Output the (X, Y) coordinate of the center of the cell containing the given text.  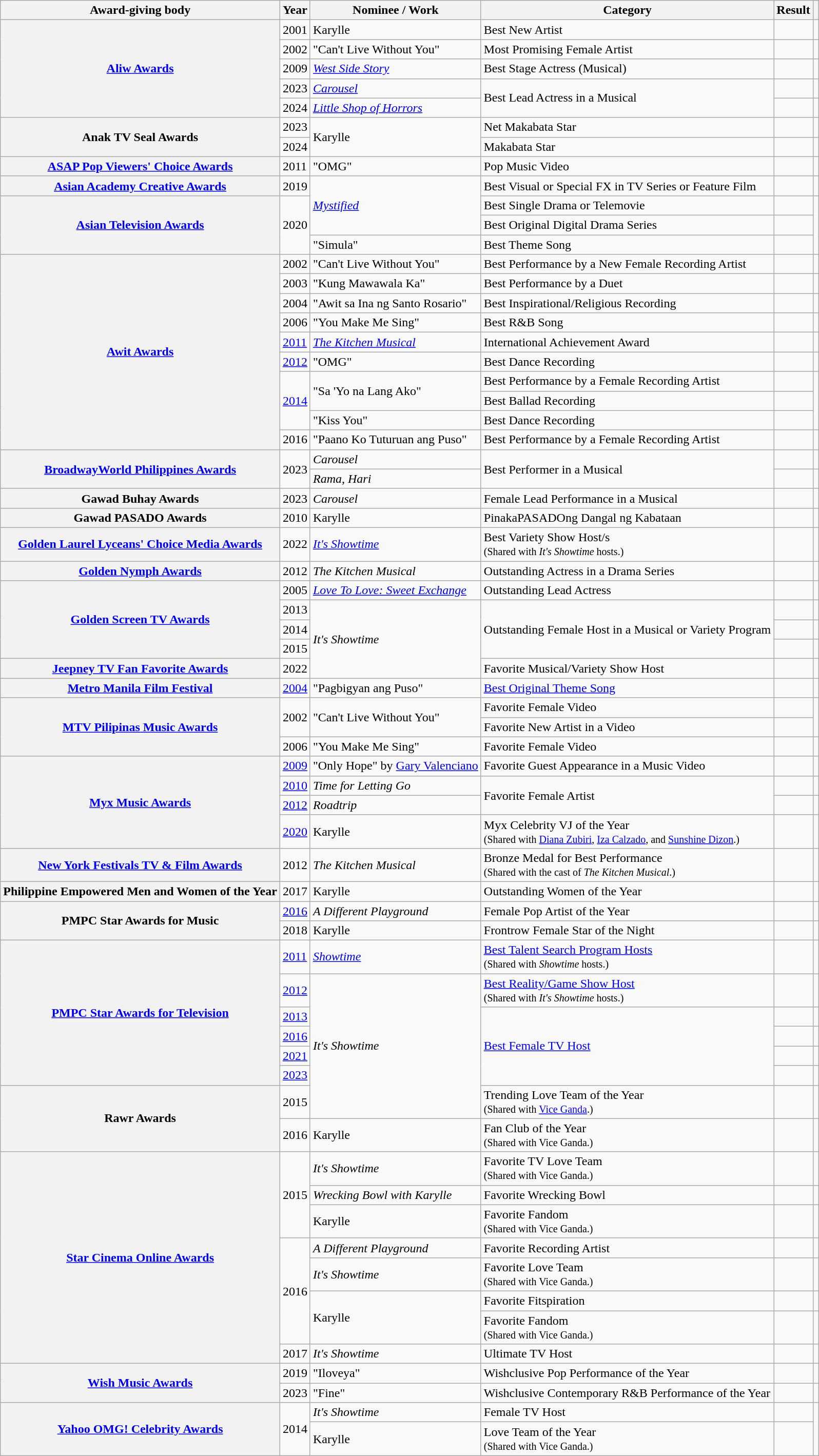
Best Performer in a Musical (627, 469)
Aliw Awards (141, 69)
2018 (295, 931)
Ultimate TV Host (627, 1354)
Favorite Love Team (Shared with Vice Ganda.) (627, 1274)
2001 (295, 30)
Myx Music Awards (141, 802)
Female Lead Performance in a Musical (627, 498)
Best Stage Actress (Musical) (627, 69)
Favorite Wrecking Bowl (627, 1195)
Love To Love: Sweet Exchange (395, 591)
Love Team of the Year (Shared with Vice Ganda.) (627, 1439)
BroadwayWorld Philippines Awards (141, 469)
Asian Academy Creative Awards (141, 186)
Star Cinema Online Awards (141, 1257)
"Only Hope" by Gary Valenciano (395, 766)
Anak TV Seal Awards (141, 137)
Showtime (395, 957)
Bronze Medal for Best Performance (Shared with the cast of The Kitchen Musical.) (627, 865)
International Achievement Award (627, 342)
Outstanding Women of the Year (627, 891)
"Pagbigyan ang Puso" (395, 688)
"Fine" (395, 1393)
Little Shop of Horrors (395, 108)
Best Variety Show Host/s (Shared with It's Showtime hosts.) (627, 544)
New York Festivals TV & Film Awards (141, 865)
Fan Club of the Year (Shared with Vice Ganda.) (627, 1135)
ASAP Pop Viewers' Choice Awards (141, 166)
Best Female TV Host (627, 1046)
Golden Screen TV Awards (141, 620)
2021 (295, 1056)
Gawad Buhay Awards (141, 498)
Female TV Host (627, 1412)
Best Theme Song (627, 245)
Most Promising Female Artist (627, 49)
Yahoo OMG! Celebrity Awards (141, 1429)
Golden Nymph Awards (141, 571)
Favorite Guest Appearance in a Music Video (627, 766)
West Side Story (395, 69)
Favorite TV Love Team (Shared with Vice Ganda.) (627, 1169)
Best Reality/Game Show Host (Shared with It's Showtime hosts.) (627, 990)
Myx Celebrity VJ of the Year (Shared with Diana Zubiri, Iza Calzado, and Sunshine Dizon.) (627, 831)
Wishclusive Pop Performance of the Year (627, 1373)
Best Ballad Recording (627, 401)
Makabata Star (627, 147)
"Kung Mawawala Ka" (395, 284)
MTV Pilipinas Music Awards (141, 727)
Best New Artist (627, 30)
Female Pop Artist of the Year (627, 911)
Favorite Recording Artist (627, 1248)
Time for Letting Go (395, 785)
Nominee / Work (395, 10)
Rawr Awards (141, 1118)
Trending Love Team of the Year (Shared with Vice Ganda.) (627, 1102)
Favorite Musical/Variety Show Host (627, 668)
Outstanding Female Host in a Musical or Variety Program (627, 629)
Frontrow Female Star of the Night (627, 931)
Best Performance by a Duet (627, 284)
Pop Music Video (627, 166)
Wrecking Bowl with Karylle (395, 1195)
"Simula" (395, 245)
Award-giving body (141, 10)
Wishclusive Contemporary R&B Performance of the Year (627, 1393)
Best R&B Song (627, 323)
Golden Laurel Lyceans' Choice Media Awards (141, 544)
Category (627, 10)
PMPC Star Awards for Music (141, 920)
PinakaPASADOng Dangal ng Kabataan (627, 518)
Result (793, 10)
Awit Awards (141, 352)
Best Talent Search Program Hosts (Shared with Showtime hosts.) (627, 957)
Net Makabata Star (627, 127)
2005 (295, 591)
Roadtrip (395, 805)
Best Performance by a New Female Recording Artist (627, 264)
"Iloveya" (395, 1373)
Wish Music Awards (141, 1383)
2003 (295, 284)
Best Inspirational/Religious Recording (627, 303)
Best Original Digital Drama Series (627, 225)
Favorite New Artist in a Video (627, 727)
Outstanding Actress in a Drama Series (627, 571)
Metro Manila Film Festival (141, 688)
Philippine Empowered Men and Women of the Year (141, 891)
"Awit sa Ina ng Santo Rosario" (395, 303)
Year (295, 10)
Jeepney TV Fan Favorite Awards (141, 668)
Rama, Hari (395, 479)
Asian Television Awards (141, 225)
Gawad PASADO Awards (141, 518)
Best Lead Actress in a Musical (627, 98)
Outstanding Lead Actress (627, 591)
"Kiss You" (395, 420)
Best Original Theme Song (627, 688)
Mystified (395, 205)
"Sa 'Yo na Lang Ako" (395, 391)
Best Single Drama or Telemovie (627, 205)
Best Visual or Special FX in TV Series or Feature Film (627, 186)
Favorite Fitspiration (627, 1301)
PMPC Star Awards for Television (141, 1013)
"Paano Ko Tuturuan ang Puso" (395, 440)
Favorite Female Artist (627, 795)
